Pinpoint the cell where the given text exists, returning its (x, y) midpoint coordinate. 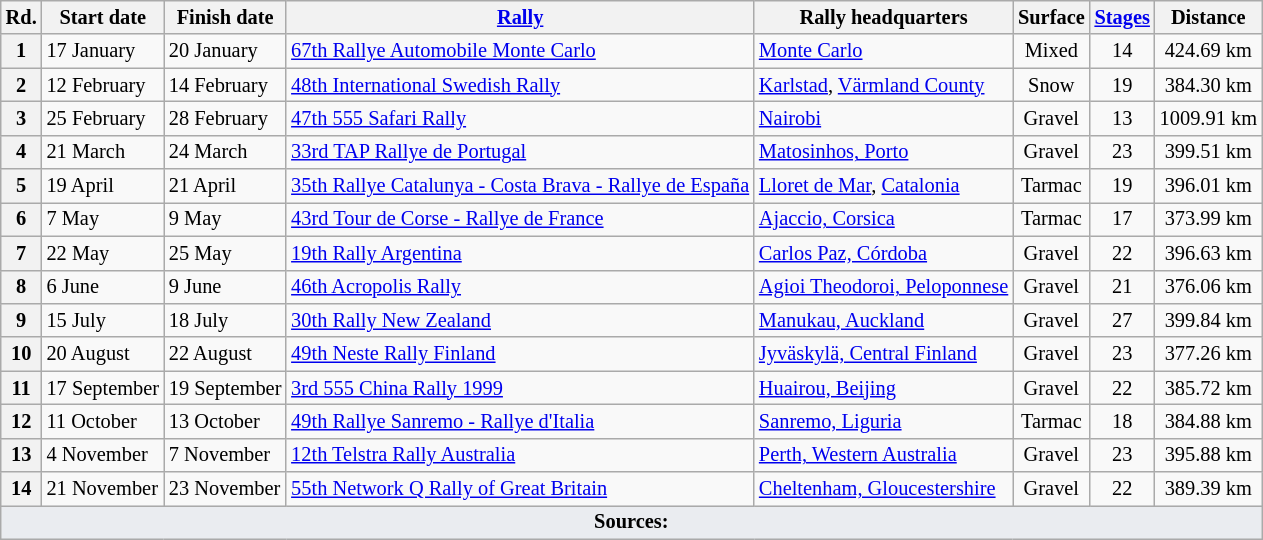
10 (22, 354)
385.72 km (1208, 388)
19 September (225, 388)
Rd. (22, 17)
22 May (103, 253)
48th International Swedish Rally (520, 85)
9 May (225, 219)
7 November (225, 455)
11 October (103, 421)
373.99 km (1208, 219)
396.63 km (1208, 253)
17 January (103, 51)
21 (1122, 287)
3rd 555 China Rally 1999 (520, 388)
23 November (225, 489)
1009.91 km (1208, 118)
49th Neste Rally Finland (520, 354)
Start date (103, 17)
18 (1122, 421)
13 October (225, 421)
Perth, Western Australia (884, 455)
Carlos Paz, Córdoba (884, 253)
Finish date (225, 17)
55th Network Q Rally of Great Britain (520, 489)
11 (22, 388)
46th Acropolis Rally (520, 287)
Snow (1051, 85)
Nairobi (884, 118)
4 November (103, 455)
28 February (225, 118)
Agioi Theodoroi, Peloponnese (884, 287)
Ajaccio, Corsica (884, 219)
5 (22, 186)
Rally (520, 17)
395.88 km (1208, 455)
20 January (225, 51)
24 March (225, 152)
67th Rallye Automobile Monte Carlo (520, 51)
21 March (103, 152)
9 June (225, 287)
9 (22, 320)
Monte Carlo (884, 51)
30th Rally New Zealand (520, 320)
35th Rallye Catalunya - Costa Brava - Rallye de España (520, 186)
22 August (225, 354)
7 May (103, 219)
14 February (225, 85)
33rd TAP Rallye de Portugal (520, 152)
8 (22, 287)
Sanremo, Liguria (884, 421)
Sources: (632, 522)
18 July (225, 320)
396.01 km (1208, 186)
Matosinhos, Porto (884, 152)
7 (22, 253)
6 (22, 219)
17 September (103, 388)
15 July (103, 320)
Distance (1208, 17)
Karlstad, Värmland County (884, 85)
Manukau, Auckland (884, 320)
Huairou, Beijing (884, 388)
27 (1122, 320)
Rally headquarters (884, 17)
12th Telstra Rally Australia (520, 455)
Mixed (1051, 51)
19 April (103, 186)
6 June (103, 287)
47th 555 Safari Rally (520, 118)
Surface (1051, 17)
Jyväskylä, Central Finland (884, 354)
12 February (103, 85)
2 (22, 85)
21 November (103, 489)
43rd Tour de Corse - Rallye de France (520, 219)
Lloret de Mar, Catalonia (884, 186)
384.30 km (1208, 85)
424.69 km (1208, 51)
377.26 km (1208, 354)
Cheltenham, Gloucestershire (884, 489)
49th Rallye Sanremo - Rallye d'Italia (520, 421)
25 May (225, 253)
Stages (1122, 17)
17 (1122, 219)
399.51 km (1208, 152)
389.39 km (1208, 489)
384.88 km (1208, 421)
19th Rally Argentina (520, 253)
399.84 km (1208, 320)
21 April (225, 186)
3 (22, 118)
1 (22, 51)
4 (22, 152)
25 February (103, 118)
376.06 km (1208, 287)
20 August (103, 354)
12 (22, 421)
